Identify which cell holds the provided text, then report its (X, Y) central coordinate. 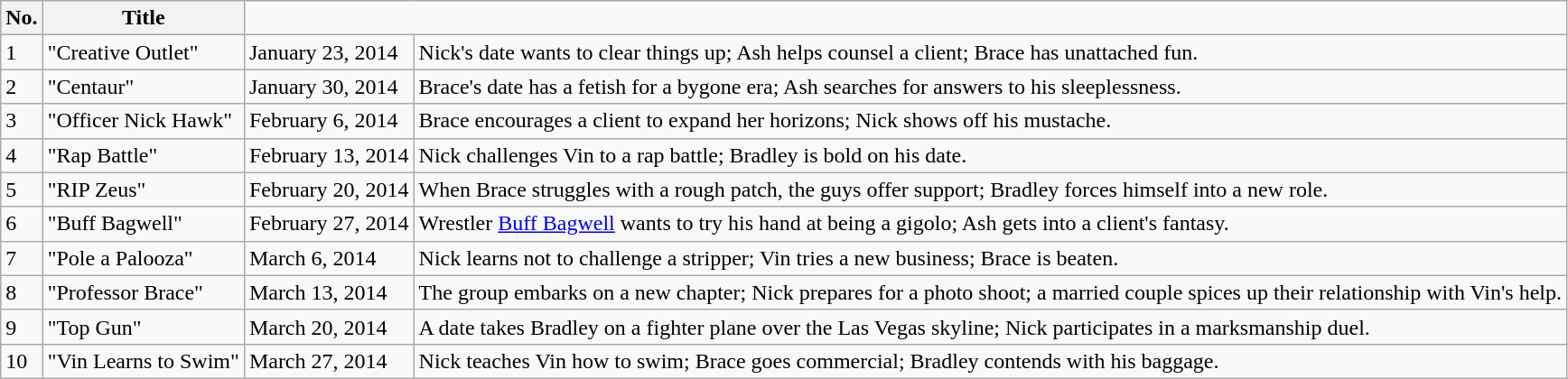
"Professor Brace" (143, 292)
1 (22, 52)
Nick teaches Vin how to swim; Brace goes commercial; Bradley contends with his baggage. (990, 361)
"Buff Bagwell" (143, 224)
9 (22, 327)
Brace encourages a client to expand her horizons; Nick shows off his mustache. (990, 121)
Nick's date wants to clear things up; Ash helps counsel a client; Brace has unattached fun. (990, 52)
February 13, 2014 (329, 155)
A date takes Bradley on a fighter plane over the Las Vegas skyline; Nick participates in a marksmanship duel. (990, 327)
2 (22, 87)
Title (143, 18)
7 (22, 258)
3 (22, 121)
10 (22, 361)
6 (22, 224)
"Officer Nick Hawk" (143, 121)
"Centaur" (143, 87)
Nick challenges Vin to a rap battle; Bradley is bold on his date. (990, 155)
March 13, 2014 (329, 292)
When Brace struggles with a rough patch, the guys offer support; Bradley forces himself into a new role. (990, 189)
Nick learns not to challenge a stripper; Vin tries a new business; Brace is beaten. (990, 258)
March 27, 2014 (329, 361)
"RIP Zeus" (143, 189)
"Rap Battle" (143, 155)
"Vin Learns to Swim" (143, 361)
February 27, 2014 (329, 224)
Wrestler Buff Bagwell wants to try his hand at being a gigolo; Ash gets into a client's fantasy. (990, 224)
The group embarks on a new chapter; Nick prepares for a photo shoot; a married couple spices up their relationship with Vin's help. (990, 292)
"Pole a Palooza" (143, 258)
No. (22, 18)
March 6, 2014 (329, 258)
Brace's date has a fetish for a bygone era; Ash searches for answers to his sleeplessness. (990, 87)
5 (22, 189)
8 (22, 292)
January 23, 2014 (329, 52)
January 30, 2014 (329, 87)
4 (22, 155)
February 6, 2014 (329, 121)
March 20, 2014 (329, 327)
February 20, 2014 (329, 189)
"Top Gun" (143, 327)
"Creative Outlet" (143, 52)
